Provide the (x, y) coordinate of the cell's center where the given text is located.  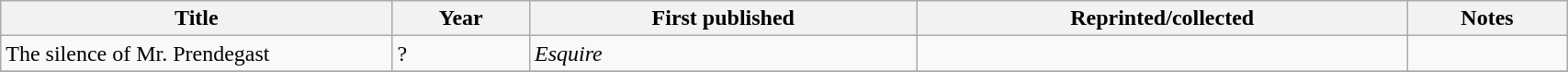
The silence of Mr. Prendegast (197, 54)
Year (461, 18)
First published (723, 18)
Reprinted/collected (1162, 18)
Title (197, 18)
Esquire (723, 54)
? (461, 54)
Notes (1486, 18)
